Pinpoint the cell where the given text exists, returning its [X, Y] midpoint coordinate. 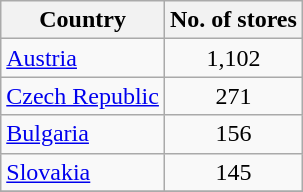
Country [83, 20]
Austria [83, 58]
No. of stores [233, 20]
145 [233, 172]
Slovakia [83, 172]
Bulgaria [83, 134]
1,102 [233, 58]
156 [233, 134]
271 [233, 96]
Czech Republic [83, 96]
